Determine the [X, Y] coordinate at the center of the cell enclosing the given text.  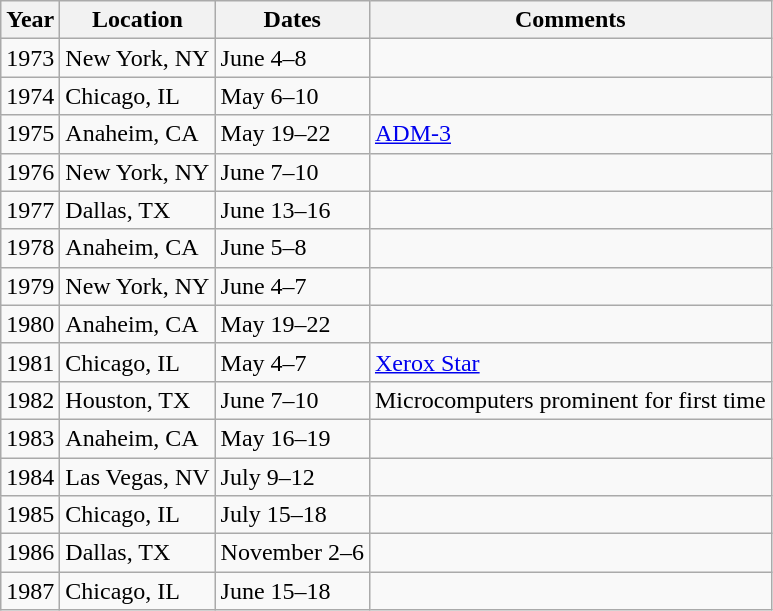
1977 [30, 210]
1985 [30, 515]
1981 [30, 362]
Houston, TX [138, 400]
May 4–7 [292, 362]
Location [138, 20]
June 4–7 [292, 286]
June 15–18 [292, 591]
1987 [30, 591]
July 15–18 [292, 515]
Xerox Star [570, 362]
1986 [30, 553]
May 6–10 [292, 96]
May 16–19 [292, 438]
November 2–6 [292, 553]
1974 [30, 96]
1979 [30, 286]
1983 [30, 438]
1973 [30, 58]
June 5–8 [292, 248]
1976 [30, 172]
1982 [30, 400]
Dates [292, 20]
Comments [570, 20]
Las Vegas, NV [138, 477]
Microcomputers prominent for first time [570, 400]
June 4–8 [292, 58]
Year [30, 20]
ADM-3 [570, 134]
1978 [30, 248]
1984 [30, 477]
June 13–16 [292, 210]
1980 [30, 324]
1975 [30, 134]
July 9–12 [292, 477]
